Identify which cell holds the provided text, then report its [X, Y] central coordinate. 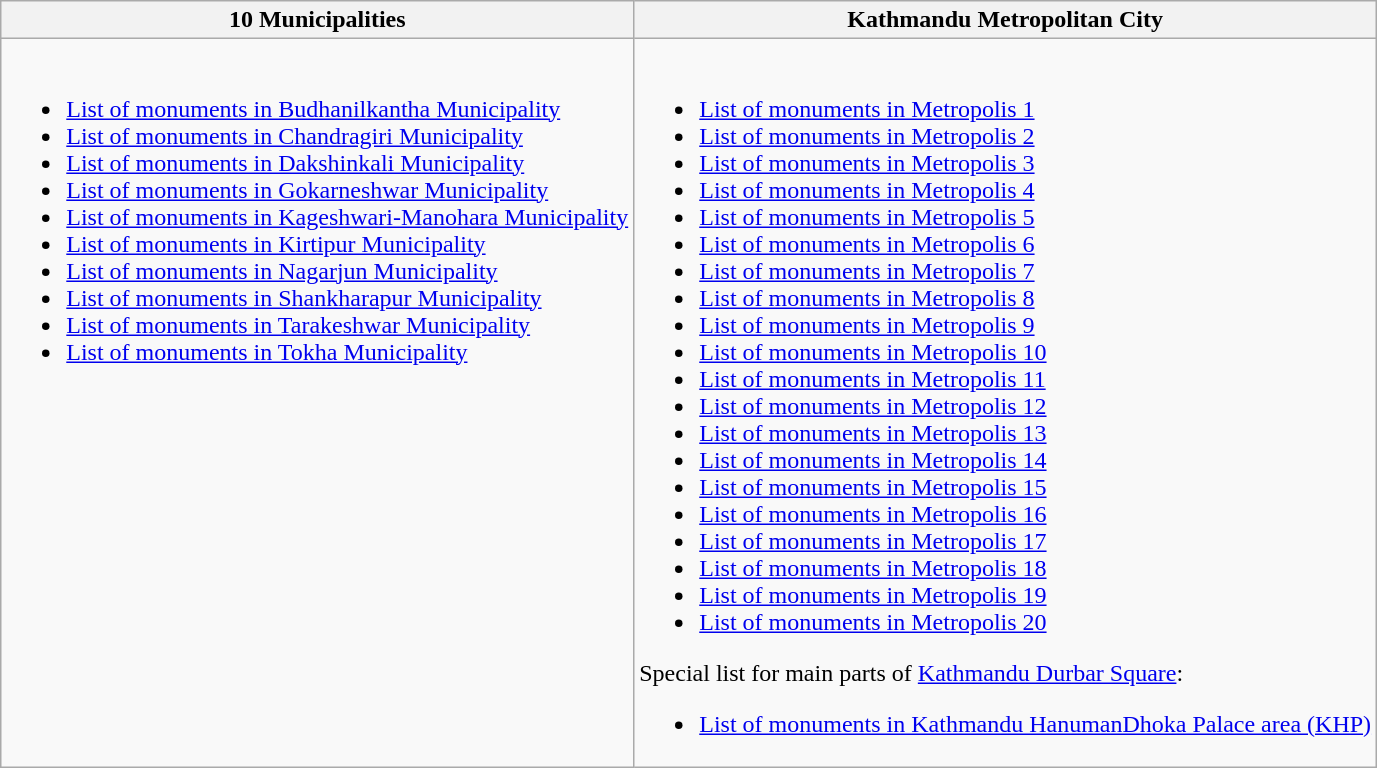
Kathmandu Metropolitan City [1006, 20]
10 Municipalities [318, 20]
